Return the (X, Y) coordinate for the center point of the cell that contains the specified text.  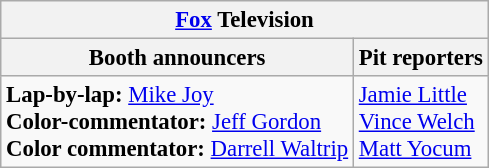
Pit reporters (420, 58)
Fox Television (245, 20)
Lap-by-lap: Mike JoyColor-commentator: Jeff GordonColor commentator: Darrell Waltrip (178, 122)
Jamie LittleVince WelchMatt Yocum (420, 122)
Booth announcers (178, 58)
